Detect which cell encompasses the target text, then output its [x, y] center coordinate. 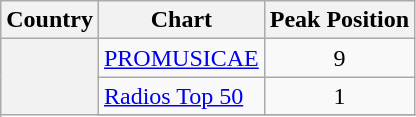
PROMUSICAE [181, 58]
Chart [181, 20]
Radios Top 50 [181, 96]
Country [50, 20]
9 [339, 58]
1 [339, 96]
Peak Position [339, 20]
